Return [x, y] of the center of cell containing provided text 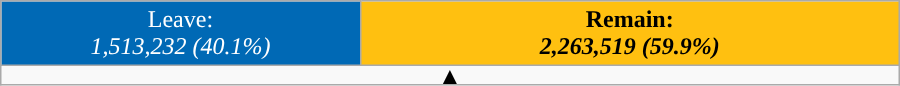
Leave:1,513,232 (40.1%) [180, 34]
Remain: 2,263,519 (59.9%) [630, 34]
